Scan for the cell matching the given text and deliver its (X, Y) coordinate at center. 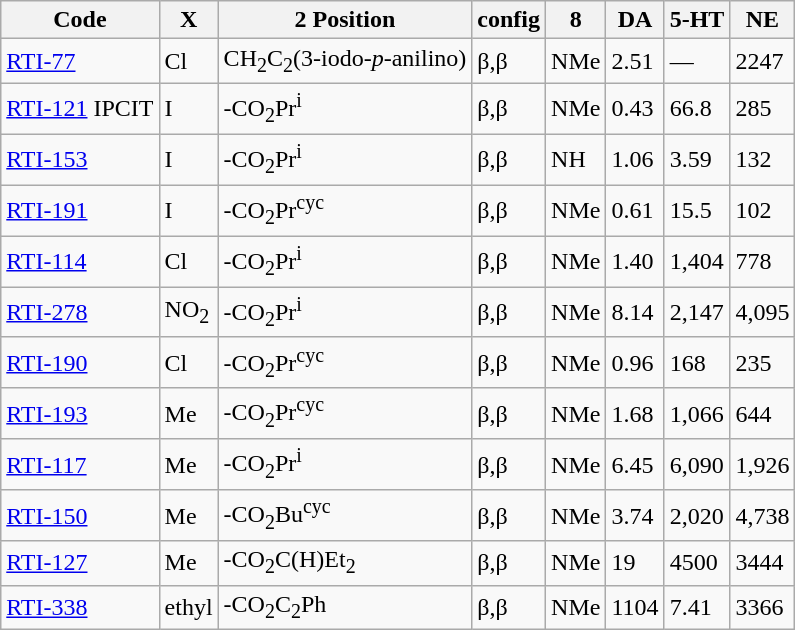
0.61 (635, 210)
3.74 (635, 516)
NE (762, 20)
RTI-127 (80, 563)
285 (762, 108)
-CO2Bucyc (345, 516)
Code (80, 20)
1,066 (697, 414)
RTI-193 (80, 414)
4,738 (762, 516)
RTI-77 (80, 61)
RTI-278 (80, 312)
1104 (635, 607)
NH (576, 160)
8 (576, 20)
CH2C2(3-iodo-p-anilino) (345, 61)
1.68 (635, 414)
3366 (762, 607)
1.40 (635, 262)
4,095 (762, 312)
4500 (697, 563)
19 (635, 563)
2,147 (697, 312)
2247 (762, 61)
6,090 (697, 464)
168 (697, 362)
8.14 (635, 312)
15.5 (697, 210)
644 (762, 414)
132 (762, 160)
235 (762, 362)
6.45 (635, 464)
ethyl (188, 607)
RTI-338 (80, 607)
778 (762, 262)
— (697, 61)
RTI-117 (80, 464)
2.51 (635, 61)
DA (635, 20)
0.43 (635, 108)
0.96 (635, 362)
RTI-121 IPCIT (80, 108)
NO2 (188, 312)
1.06 (635, 160)
2 Position (345, 20)
3.59 (697, 160)
66.8 (697, 108)
7.41 (697, 607)
RTI-153 (80, 160)
RTI-190 (80, 362)
1,926 (762, 464)
1,404 (697, 262)
5-HT (697, 20)
2,020 (697, 516)
102 (762, 210)
RTI-191 (80, 210)
-CO2C(H)Et2 (345, 563)
RTI-114 (80, 262)
RTI-150 (80, 516)
X (188, 20)
config (509, 20)
-CO2C2Ph (345, 607)
3444 (762, 563)
